For the text-containing cell, return its midpoint in (X, Y) coordinate format. 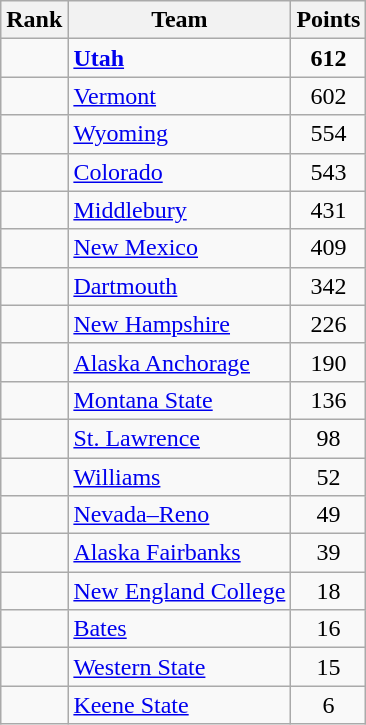
342 (328, 286)
New England College (180, 591)
Points (328, 20)
6 (328, 705)
612 (328, 58)
Utah (180, 58)
Wyoming (180, 134)
602 (328, 96)
190 (328, 362)
226 (328, 324)
Keene State (180, 705)
Vermont (180, 96)
St. Lawrence (180, 438)
Alaska Fairbanks (180, 553)
39 (328, 553)
Bates (180, 629)
52 (328, 477)
New Mexico (180, 248)
98 (328, 438)
Dartmouth (180, 286)
543 (328, 172)
18 (328, 591)
431 (328, 210)
409 (328, 248)
Western State (180, 667)
Team (180, 20)
New Hampshire (180, 324)
Williams (180, 477)
Nevada–Reno (180, 515)
15 (328, 667)
Montana State (180, 400)
554 (328, 134)
Alaska Anchorage (180, 362)
49 (328, 515)
Rank (34, 20)
Colorado (180, 172)
136 (328, 400)
16 (328, 629)
Middlebury (180, 210)
